Capture the cell that displays the provided text and extract its [X, Y] central coordinate. 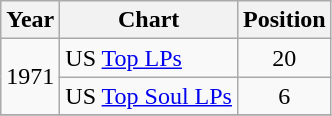
1971 [30, 77]
6 [284, 96]
US Top Soul LPs [149, 96]
Chart [149, 20]
US Top LPs [149, 58]
20 [284, 58]
Year [30, 20]
Position [284, 20]
